Return (x, y) of the center of cell containing provided text 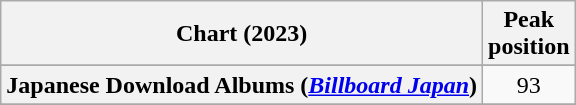
Japanese Download Albums (Billboard Japan) (242, 85)
93 (529, 85)
Peakposition (529, 34)
Chart (2023) (242, 34)
